Search for the cell housing the specified text and yield its [x, y] center coordinate. 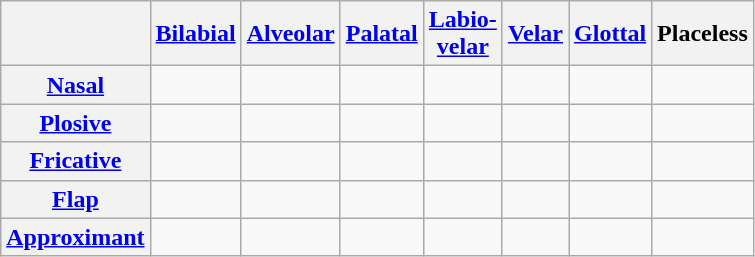
Flap [76, 199]
Nasal [76, 85]
Palatal [382, 34]
Fricative [76, 161]
Approximant [76, 237]
Alveolar [290, 34]
Labio-velar [462, 34]
Glottal [610, 34]
Placeless [703, 34]
Bilabial [196, 34]
Velar [535, 34]
Plosive [76, 123]
